Find where the given text appears and provide that cell's center as [X, Y] coordinate. 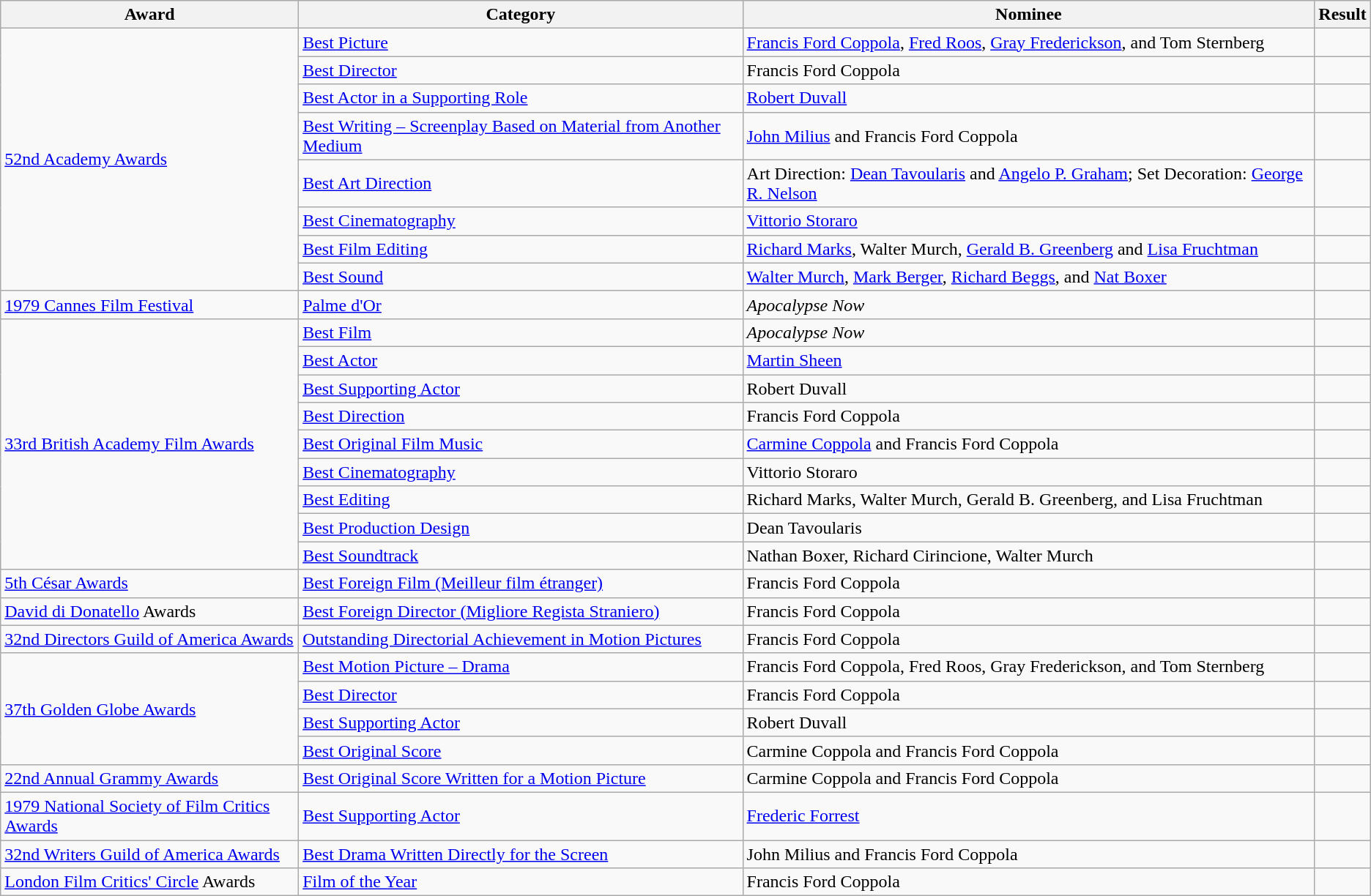
London Film Critics' Circle Awards [149, 882]
Award [149, 15]
Best Art Direction [521, 183]
Best Film [521, 332]
Best Film Editing [521, 249]
Palme d'Or [521, 305]
Walter Murch, Mark Berger, Richard Beggs, and Nat Boxer [1028, 277]
Nominee [1028, 15]
Best Original Score [521, 750]
Richard Marks, Walter Murch, Gerald B. Greenberg, and Lisa Fruchtman [1028, 500]
Martin Sheen [1028, 360]
Dean Tavoularis [1028, 528]
33rd British Academy Film Awards [149, 444]
Best Motion Picture – Drama [521, 667]
52nd Academy Awards [149, 160]
Category [521, 15]
Result [1342, 15]
Outstanding Directorial Achievement in Motion Pictures [521, 639]
Best Soundtrack [521, 556]
Frederic Forrest [1028, 815]
Art Direction: Dean Tavoularis and Angelo P. Graham; Set Decoration: George R. Nelson [1028, 183]
1979 National Society of Film Critics Awards [149, 815]
Best Direction [521, 417]
Best Original Film Music [521, 444]
Best Drama Written Directly for the Screen [521, 854]
Best Actor in a Supporting Role [521, 98]
Best Production Design [521, 528]
22nd Annual Grammy Awards [149, 778]
Best Editing [521, 500]
Best Writing – Screenplay Based on Material from Another Medium [521, 136]
Best Original Score Written for a Motion Picture [521, 778]
37th Golden Globe Awards [149, 709]
David di Donatello Awards [149, 611]
1979 Cannes Film Festival [149, 305]
Best Picture [521, 42]
Best Foreign Director (Migliore Regista Straniero) [521, 611]
Film of the Year [521, 882]
32nd Directors Guild of America Awards [149, 639]
Best Actor [521, 360]
Richard Marks, Walter Murch, Gerald B. Greenberg and Lisa Fruchtman [1028, 249]
Nathan Boxer, Richard Cirincione, Walter Murch [1028, 556]
Best Sound [521, 277]
Best Foreign Film (Meilleur film étranger) [521, 583]
5th César Awards [149, 583]
32nd Writers Guild of America Awards [149, 854]
